Scan for the cell matching the given text and deliver its [x, y] coordinate at center. 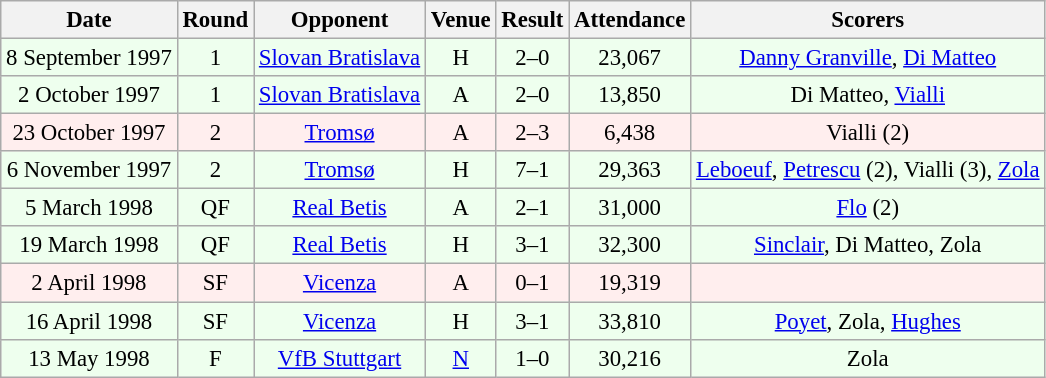
Venue [462, 20]
F [215, 358]
23,067 [630, 58]
Di Matteo, Vialli [868, 95]
1–0 [532, 358]
2 April 1998 [89, 283]
29,363 [630, 170]
23 October 1997 [89, 133]
Result [532, 20]
6,438 [630, 133]
33,810 [630, 321]
19,319 [630, 283]
Danny Granville, Di Matteo [868, 58]
Leboeuf, Petrescu (2), Vialli (3), Zola [868, 170]
N [462, 358]
6 November 1997 [89, 170]
Vialli (2) [868, 133]
VfB Stuttgart [340, 358]
Flo (2) [868, 208]
Date [89, 20]
16 April 1998 [89, 321]
2–1 [532, 208]
2 October 1997 [89, 95]
32,300 [630, 245]
Sinclair, Di Matteo, Zola [868, 245]
Zola [868, 358]
31,000 [630, 208]
30,216 [630, 358]
Poyet, Zola, Hughes [868, 321]
0–1 [532, 283]
5 March 1998 [89, 208]
2–3 [532, 133]
19 March 1998 [89, 245]
Round [215, 20]
Opponent [340, 20]
Attendance [630, 20]
13 May 1998 [89, 358]
13,850 [630, 95]
Scorers [868, 20]
7–1 [532, 170]
8 September 1997 [89, 58]
